Identify which cell holds the provided text, then report its [x, y] central coordinate. 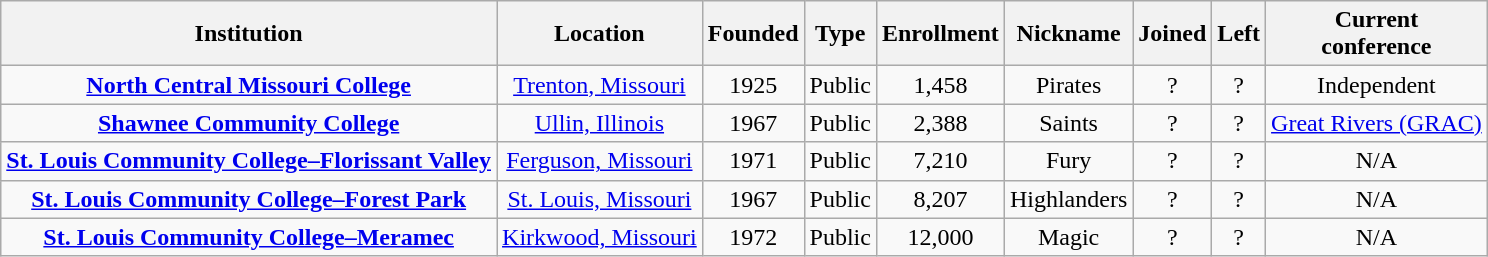
North Central Missouri College [249, 85]
Left [1239, 34]
St. Louis Community College–Forest Park [249, 199]
12,000 [940, 237]
Nickname [1068, 34]
Founded [753, 34]
Joined [1172, 34]
1972 [753, 237]
Pirates [1068, 85]
St. Louis Community College–Florissant Valley [249, 161]
Ferguson, Missouri [600, 161]
Institution [249, 34]
2,388 [940, 123]
Ullin, Illinois [600, 123]
Great Rivers (GRAC) [1377, 123]
7,210 [940, 161]
Magic [1068, 237]
Saints [1068, 123]
1925 [753, 85]
Currentconference [1377, 34]
St. Louis, Missouri [600, 199]
Enrollment [940, 34]
Fury [1068, 161]
1,458 [940, 85]
Kirkwood, Missouri [600, 237]
Highlanders [1068, 199]
Location [600, 34]
St. Louis Community College–Meramec [249, 237]
Type [840, 34]
8,207 [940, 199]
Shawnee Community College [249, 123]
Trenton, Missouri [600, 85]
1971 [753, 161]
Independent [1377, 85]
